Locate the cell with the specified text and output its (x, y) center coordinate. 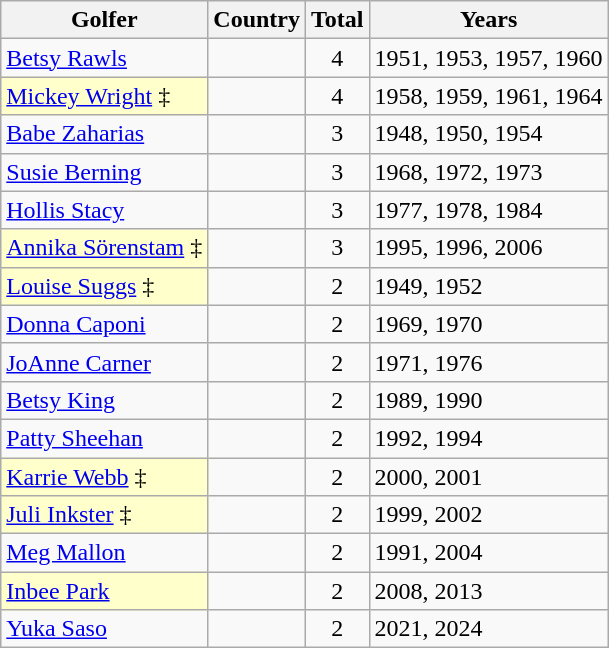
1999, 2002 (488, 515)
Meg Mallon (104, 553)
Susie Berning (104, 172)
Hollis Stacy (104, 210)
Yuka Saso (104, 629)
1971, 1976 (488, 362)
Louise Suggs ‡ (104, 286)
1977, 1978, 1984 (488, 210)
Babe Zaharias (104, 134)
1992, 1994 (488, 438)
2021, 2024 (488, 629)
Inbee Park (104, 591)
Total (338, 20)
1989, 1990 (488, 400)
Annika Sörenstam ‡ (104, 248)
Karrie Webb ‡ (104, 477)
Mickey Wright ‡ (104, 96)
1968, 1972, 1973 (488, 172)
Patty Sheehan (104, 438)
JoAnne Carner (104, 362)
Donna Caponi (104, 324)
2000, 2001 (488, 477)
1958, 1959, 1961, 1964 (488, 96)
Years (488, 20)
Betsy King (104, 400)
Juli Inkster ‡ (104, 515)
1995, 1996, 2006 (488, 248)
1969, 1970 (488, 324)
Golfer (104, 20)
1948, 1950, 1954 (488, 134)
2008, 2013 (488, 591)
Country (257, 20)
Betsy Rawls (104, 58)
1949, 1952 (488, 286)
1991, 2004 (488, 553)
1951, 1953, 1957, 1960 (488, 58)
